Provide the [x, y] coordinate of the cell's center where the given text is located.  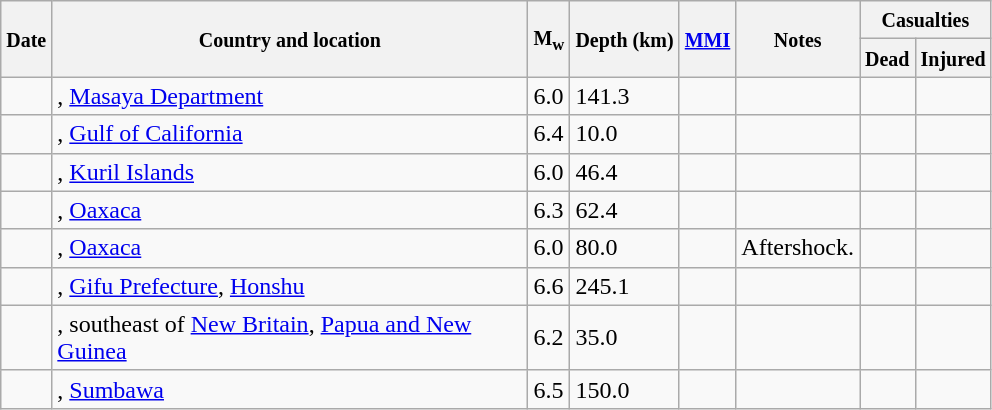
Dead [888, 58]
, Kuril Islands [290, 172]
6.2 [549, 338]
62.4 [624, 210]
Mw [549, 39]
, Gifu Prefecture, Honshu [290, 286]
Date [26, 39]
, southeast of New Britain, Papua and New Guinea [290, 338]
80.0 [624, 248]
, Gulf of California [290, 134]
Casualties [926, 20]
Injured [953, 58]
6.6 [549, 286]
46.4 [624, 172]
10.0 [624, 134]
, Sumbawa [290, 389]
6.5 [549, 389]
Depth (km) [624, 39]
, Masaya Department [290, 96]
6.4 [549, 134]
Aftershock. [798, 248]
6.3 [549, 210]
245.1 [624, 286]
150.0 [624, 389]
MMI [708, 39]
35.0 [624, 338]
Country and location [290, 39]
141.3 [624, 96]
Notes [798, 39]
